Return the (X, Y) coordinate for the center point of the cell that contains the specified text.  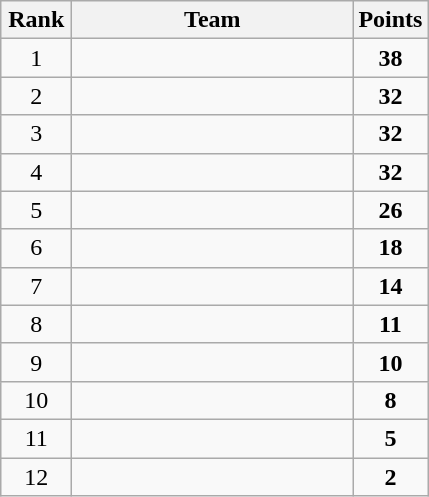
14 (390, 286)
Team (212, 20)
38 (390, 58)
1 (36, 58)
3 (36, 134)
26 (390, 210)
6 (36, 248)
12 (36, 477)
7 (36, 286)
Rank (36, 20)
Points (390, 20)
9 (36, 362)
4 (36, 172)
18 (390, 248)
